Extract the [x, y] coordinate from the center of the cell holding the provided text.  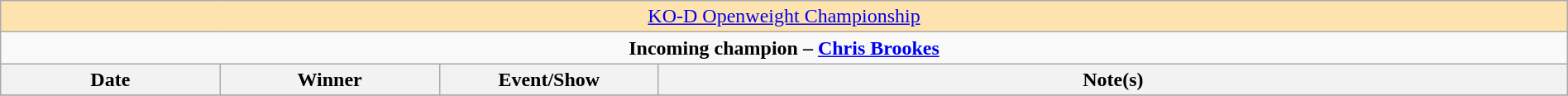
Winner [329, 79]
Event/Show [549, 79]
Note(s) [1113, 79]
Incoming champion – Chris Brookes [784, 48]
Date [111, 79]
KO-D Openweight Championship [784, 17]
